Provide the [X, Y] coordinate of the cell's center where the given text is located.  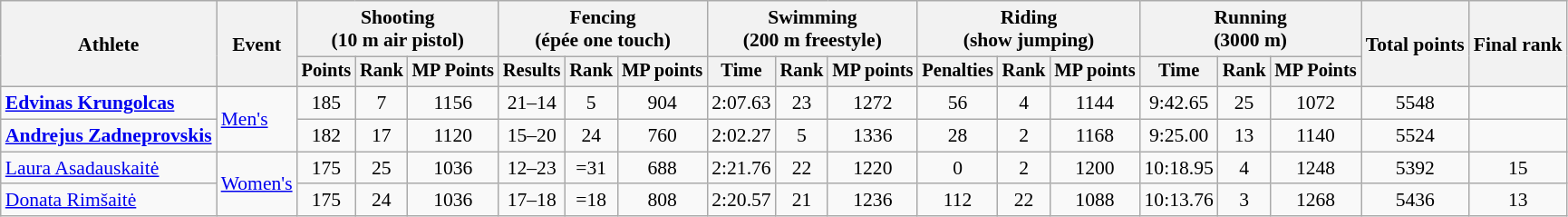
56 [957, 104]
7 [382, 104]
185 [326, 104]
17 [382, 136]
1248 [1315, 168]
Women's [257, 183]
1120 [453, 136]
5524 [1416, 136]
Total points [1416, 44]
Fencing(épée one touch) [603, 29]
28 [957, 136]
904 [662, 104]
Final rank [1518, 44]
112 [957, 201]
=18 [591, 201]
1336 [872, 136]
15 [1518, 168]
1156 [453, 104]
1236 [872, 201]
17–18 [532, 201]
21–14 [532, 104]
10:18.95 [1179, 168]
5436 [1416, 201]
Riding(show jumping) [1028, 29]
Andrejus Zadneprovskis [109, 136]
1140 [1315, 136]
808 [662, 201]
760 [662, 136]
Event [257, 44]
9:42.65 [1179, 104]
Running(3000 m) [1251, 29]
Men's [257, 120]
2:20.57 [741, 201]
5392 [1416, 168]
23 [802, 104]
1268 [1315, 201]
Points [326, 72]
1144 [1095, 104]
15–20 [532, 136]
9:25.00 [1179, 136]
1200 [1095, 168]
Athlete [109, 44]
=31 [591, 168]
Results [532, 72]
2:02.27 [741, 136]
0 [957, 168]
1220 [872, 168]
Donata Rimšaitė [109, 201]
10:13.76 [1179, 201]
Penalties [957, 72]
1088 [1095, 201]
1072 [1315, 104]
182 [326, 136]
21 [802, 201]
688 [662, 168]
3 [1244, 201]
5548 [1416, 104]
Swimming(200 m freestyle) [812, 29]
12–23 [532, 168]
2:07.63 [741, 104]
2:21.76 [741, 168]
Shooting(10 m air pistol) [398, 29]
Edvinas Krungolcas [109, 104]
1168 [1095, 136]
1272 [872, 104]
Laura Asadauskaitė [109, 168]
